Identify which cell holds the provided text, then report its [X, Y] central coordinate. 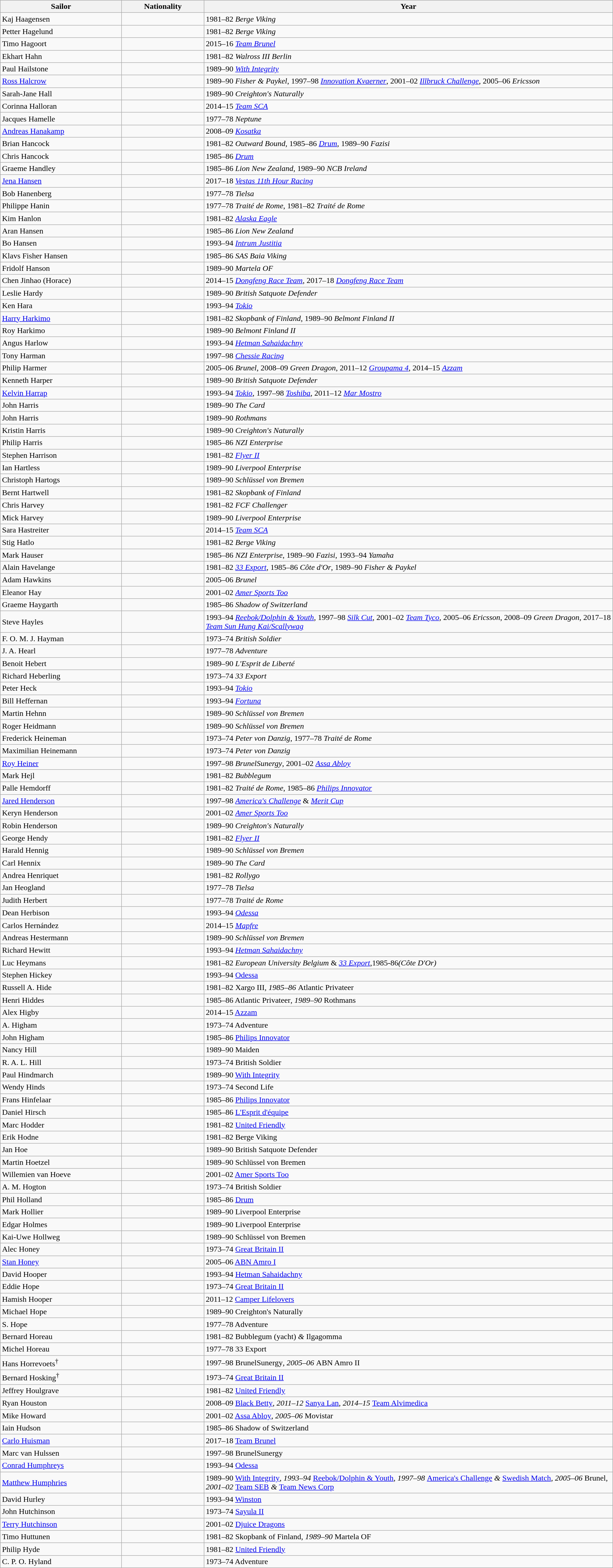
Kristin Harris [61, 430]
Bernard Hosking† [61, 1377]
Graeme Handley [61, 169]
1973–74 Second Life [408, 1087]
Andrea Henriquet [61, 875]
Jeffrey Houlgrave [61, 1391]
Ryan Houston [61, 1403]
Philip Hyde [61, 1549]
2015–16 Team Brunel [408, 44]
Sarah-Jane Hall [61, 94]
Marc Hodder [61, 1125]
Matthew Humphries [61, 1482]
David Hurley [61, 1499]
Bob Hanenberg [61, 194]
1981–82 European University Belgium & 33 Export,1985-86(Côte D'Or) [408, 962]
F. O. M. J. Hayman [61, 639]
Ken Hara [61, 306]
2001–02 Djuice Dragons [408, 1524]
Philippe Hanin [61, 206]
1985–86 Lion New Zealand [408, 231]
Edgar Holmes [61, 1224]
1981–82 Skopbank of Finland, 1989–90 Belmont Finland II [408, 318]
Jan Heogland [61, 888]
1981–82 Xargo III, 1985–86 Atlantic Privateer [408, 988]
2001–02 Assa Abloy, 2005–06 Movistar [408, 1416]
Ian Hartless [61, 468]
1981–82 Traité de Rome, 1985–86 Philips Innovator [408, 788]
1985–86 Atlantic Privateer, 1989–90 Rothmans [408, 1000]
1981–82 Walross III Berlin [408, 56]
1997–98 America's Challenge & Merit Cup [408, 801]
Christoph Hartogs [61, 480]
George Hendy [61, 838]
Steve Hayles [61, 622]
Jan Hoe [61, 1149]
Marc van Hulssen [61, 1453]
Bill Heffernan [61, 701]
Chen Jinhao (Horace) [61, 281]
Carlos Hernández [61, 925]
Leslie Hardy [61, 293]
Willemien van Hoeve [61, 1175]
Jared Henderson [61, 801]
Palle Hemdorff [61, 788]
1989–90 L'Esprit de Liberté [408, 663]
1993–94 Tokio, 1997–98 Toshiba, 2011–12 Mar Mostro [408, 393]
Angus Harlow [61, 343]
Iain Hudson [61, 1428]
Terry Hutchinson [61, 1524]
1985–86 Lion New Zealand, 1989–90 NCB Ireland [408, 169]
Carlo Huisman [61, 1441]
2014–15 Dongfeng Race Team, 2017–18 Dongfeng Race Team [408, 281]
Klavs Fisher Hansen [61, 256]
Alec Honey [61, 1249]
Conrad Humphreys [61, 1465]
2005–06 ABN Amro I [408, 1262]
Fridolf Hanson [61, 268]
Petter Hagelund [61, 31]
Kaj Haagensen [61, 19]
Eddie Hope [61, 1287]
1989–90 Fisher & Paykel, 1997–98 Innovation Kvaerner, 2001–02 Illbruck Challenge, 2005–06 Ericsson [408, 81]
Mike Howard [61, 1416]
1993–94 Fortuna [408, 701]
Benoit Hebert [61, 663]
Peter Heck [61, 688]
Paul Hailstone [61, 69]
Dean Herbison [61, 913]
1985–86 SAS Baia Viking [408, 256]
Hamish Hooper [61, 1299]
Stan Honey [61, 1262]
Kim Hanlon [61, 218]
A. Higham [61, 1025]
Mark Hauser [61, 555]
1973–74 Peter von Danzig [408, 751]
John Higham [61, 1037]
C. P. O. Hyland [61, 1561]
Graeme Haygarth [61, 605]
Mick Harvey [61, 517]
2017–18 Vestas 11th Hour Racing [408, 181]
Frans Hinfelaar [61, 1100]
Martin Hehnn [61, 713]
Eleanor Hay [61, 592]
1977–78 Traité de Rome, 1981–82 Traité de Rome [408, 206]
S. Hope [61, 1324]
Stephen Hickey [61, 975]
Corinna Halloran [61, 106]
Roy Heiner [61, 763]
1981–82 FCF Challenger [408, 505]
Harry Harkimo [61, 318]
Henri Hiddes [61, 1000]
2008–09 Black Betty, 2011–12 Sanya Lan, 2014–15 Team Alvimedica [408, 1403]
1981–82 Skopbank of Finland, 1989–90 Martela OF [408, 1537]
Timo Huttunen [61, 1537]
Chris Harvey [61, 505]
1985–86 L'Esprit d'équipe [408, 1112]
J. A. Hearl [61, 651]
1981–82 33 Export, 1985–86 Côte d'Or, 1989–90 Fisher & Paykel [408, 568]
Adam Hawkins [61, 580]
1997–98 Chessie Racing [408, 355]
Bo Hansen [61, 243]
2005–06 Brunel [408, 580]
Michael Hope [61, 1312]
2017–18 Team Brunel [408, 1441]
Richard Heberling [61, 676]
Ross Halcrow [61, 81]
Brian Hancock [61, 143]
1981–82 Bubblegum (yacht) & Ilgagomma [408, 1336]
1997–98 BrunelSunergy, 2005–06 ABN Amro II [408, 1362]
Kelvin Harrap [61, 393]
Martin Hoetzel [61, 1162]
Alain Havelange [61, 568]
1977–78 33 Export [408, 1349]
1989–90 Martela OF [408, 268]
David Hooper [61, 1274]
1981–82 Rollygo [408, 875]
1977–78 Neptune [408, 119]
Paul Hindmarch [61, 1075]
Erik Hodne [61, 1137]
1973–74 Peter von Danzig, 1977–78 Traité de Rome [408, 738]
Michel Horeau [61, 1349]
Tony Harman [61, 355]
1989–90 Rothmans [408, 418]
Sailor [61, 7]
Bernard Horeau [61, 1336]
Judith Herbert [61, 900]
1989–90 Maiden [408, 1050]
Sara Hastreiter [61, 530]
1981–82 Outward Bound, 1985–86 Drum, 1989–90 Fazisi [408, 143]
2014–15 Mapfre [408, 925]
Keryn Henderson [61, 813]
Nancy Hill [61, 1050]
Jena Hansen [61, 181]
Stig Hatlo [61, 542]
Roy Harkimo [61, 330]
Luc Heymans [61, 962]
Russell A. Hide [61, 988]
2008–09 Kosatka [408, 131]
R. A. L. Hill [61, 1062]
1997–98 BrunelSunergy, 2001–02 Assa Abloy [408, 763]
1997–98 BrunelSunergy [408, 1453]
1985–86 NZI Enterprise, 1989–90 Fazisi, 1993–94 Yamaha [408, 555]
Roger Heidmann [61, 726]
1977–78 Traité de Rome [408, 900]
Phil Holland [61, 1200]
1973–74 33 Export [408, 676]
Daniel Hirsch [61, 1112]
1993–94 Reebok/Dolphin & Youth, 1997–98 Silk Cut, 2001–02 Team Tyco, 2005–06 Ericsson, 2008–09 Green Dragon, 2017–18 Team Sun Hung Kai/Scallywag [408, 622]
1993–94 Winston [408, 1499]
Kenneth Harper [61, 381]
1981–82 Bubblegum [408, 776]
Hans Horrevoets† [61, 1362]
1981–82 Skopbank of Finland [408, 493]
Alex Higby [61, 1013]
Mark Hollier [61, 1212]
Philip Harris [61, 443]
Maximilian Heinemann [61, 751]
2005–06 Brunel, 2008–09 Green Dragon, 2011–12 Groupama 4, 2014–15 Azzam [408, 368]
Carl Hennix [61, 863]
Jacques Hamelle [61, 119]
2014–15 Azzam [408, 1013]
Andreas Hestermann [61, 938]
Chris Hancock [61, 156]
Timo Hagoort [61, 44]
Robin Henderson [61, 826]
Nationality [163, 7]
1989–90 Belmont Finland II [408, 330]
Stephen Harrison [61, 455]
John Hutchinson [61, 1512]
1981–82 Alaska Eagle [408, 218]
Mark Hejl [61, 776]
Ekhart Hahn [61, 56]
A. M. Hogton [61, 1187]
Harald Hennig [61, 850]
1993–94 Intrum Justitia [408, 243]
Bernt Hartwell [61, 493]
Andreas Hanakamp [61, 131]
1973–74 Sayula II [408, 1512]
2011–12 Camper Lifelovers [408, 1299]
Kai-Uwe Hollweg [61, 1237]
1985–86 NZI Enterprise [408, 443]
Wendy Hinds [61, 1087]
Philip Harmer [61, 368]
Aran Hansen [61, 231]
Year [408, 7]
Frederick Heineman [61, 738]
Richard Hewitt [61, 950]
